From the cell containing the given text, extract its center point as (x, y) coordinate. 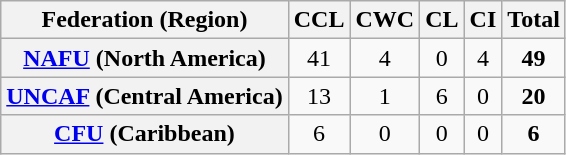
CWC (385, 20)
1 (385, 96)
13 (319, 96)
NAFU (North America) (144, 58)
CI (483, 20)
Total (534, 20)
41 (319, 58)
CFU (Caribbean) (144, 134)
CCL (319, 20)
20 (534, 96)
Federation (Region) (144, 20)
UNCAF (Central America) (144, 96)
49 (534, 58)
CL (442, 20)
